Return (X, Y) of the center of cell containing provided text 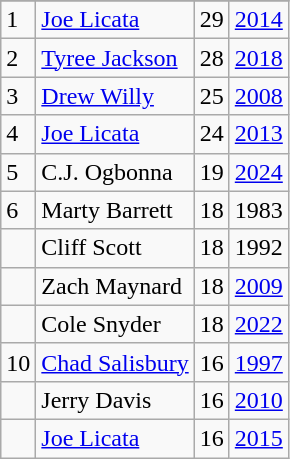
Cliff Scott (115, 248)
5 (18, 172)
6 (18, 210)
2018 (258, 58)
1997 (258, 362)
Tyree Jackson (115, 58)
29 (212, 20)
19 (212, 172)
10 (18, 362)
24 (212, 134)
2 (18, 58)
C.J. Ogbonna (115, 172)
Cole Snyder (115, 324)
28 (212, 58)
2010 (258, 400)
2022 (258, 324)
2008 (258, 96)
1992 (258, 248)
2009 (258, 286)
Jerry Davis (115, 400)
2014 (258, 20)
3 (18, 96)
Chad Salisbury (115, 362)
2015 (258, 438)
1 (18, 20)
25 (212, 96)
2013 (258, 134)
Marty Barrett (115, 210)
4 (18, 134)
Zach Maynard (115, 286)
2024 (258, 172)
1983 (258, 210)
Drew Willy (115, 96)
